Return the (X, Y) coordinate for the center point of the cell that contains the specified text.  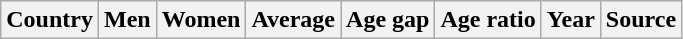
Source (640, 20)
Average (294, 20)
Year (570, 20)
Men (127, 20)
Women (201, 20)
Country (50, 20)
Age ratio (488, 20)
Age gap (388, 20)
